From the cell containing the given text, extract its center point as (X, Y) coordinate. 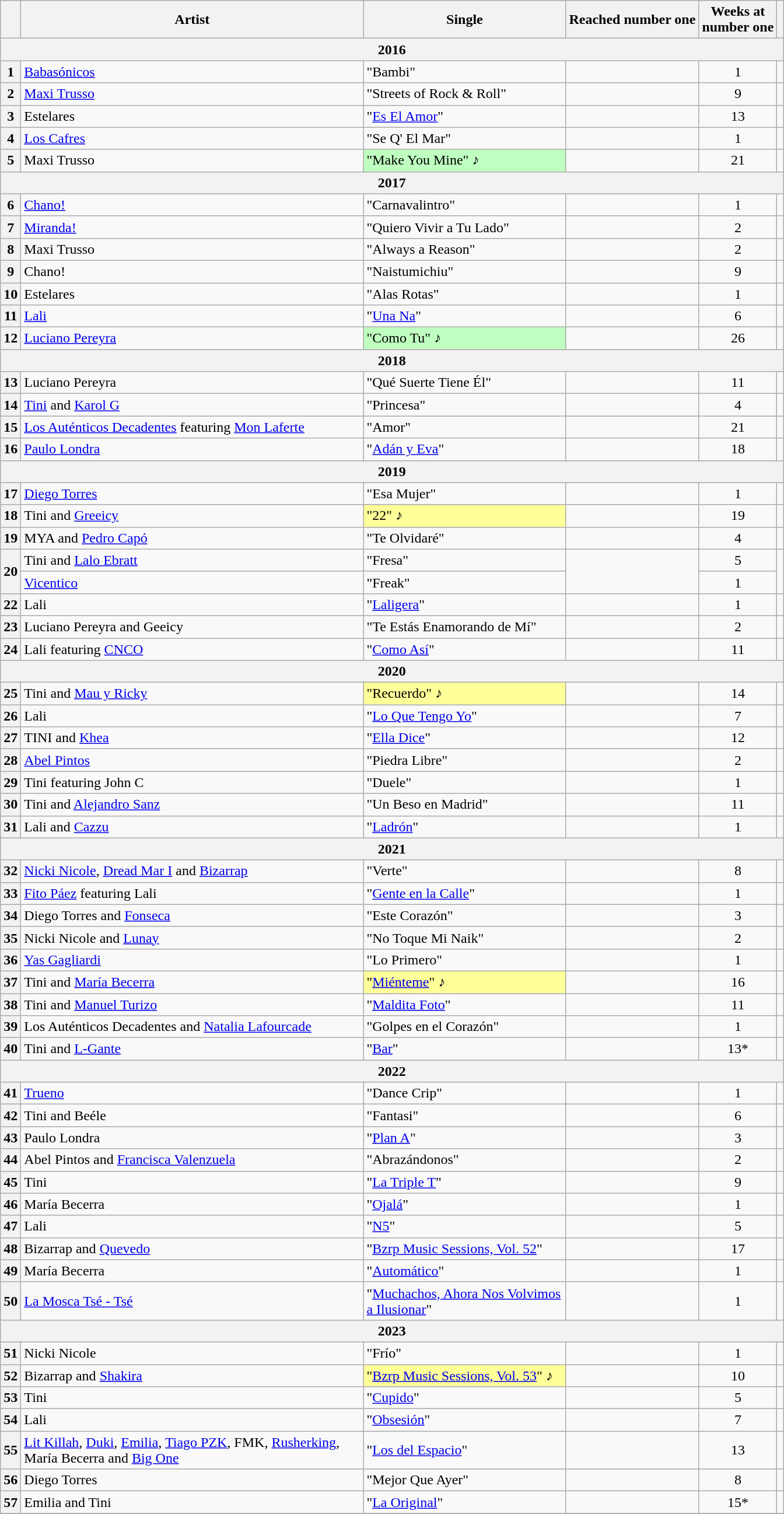
Lali and Cazzu (192, 827)
2021 (392, 849)
15 (10, 427)
Bizarrap and Quevedo (192, 1249)
Tini and Alejandro Sanz (192, 805)
20 (10, 571)
Tini and Karol G (192, 405)
Tini and Mau y Ricky (192, 694)
54 (10, 1420)
27 (10, 738)
"Obsesión" (464, 1420)
53 (10, 1398)
Fito Páez featuring Lali (192, 893)
"Laligera" (464, 604)
39 (10, 1027)
"Frío" (464, 1353)
Lali featuring CNCO (192, 649)
46 (10, 1204)
"Bzrp Music Sessions, Vol. 53" ♪ (464, 1375)
"Quiero Vivir a Tu Lado" (464, 227)
"Se Q' El Mar" (464, 138)
"Cupido" (464, 1398)
57 (10, 1502)
"N5" (464, 1226)
"Amor" (464, 427)
35 (10, 938)
Weeks atnumber one (738, 20)
"Lo Primero" (464, 960)
Artist (192, 20)
2022 (392, 1071)
47 (10, 1226)
45 (10, 1182)
38 (10, 1004)
Babasónicos (192, 72)
29 (10, 782)
TINI and Khea (192, 738)
44 (10, 1160)
28 (10, 760)
33 (10, 893)
"Muchachos, Ahora Nos Volvimos a Ilusionar" (464, 1301)
36 (10, 960)
Abel Pintos and Francisca Valenzuela (192, 1160)
"Gente en la Calle" (464, 893)
41 (10, 1093)
Yas Gagliardi (192, 960)
30 (10, 805)
"Bzrp Music Sessions, Vol. 52" (464, 1249)
"Miénteme" ♪ (464, 982)
"Adán y Eva" (464, 449)
42 (10, 1116)
Tini and Beéle (192, 1116)
2023 (392, 1331)
"Dance Crip" (464, 1093)
Tini and Greeicy (192, 516)
"Esa Mujer" (464, 494)
32 (10, 871)
50 (10, 1301)
"Recuerdo" ♪ (464, 694)
"Plan A" (464, 1138)
"Duele" (464, 782)
Nicki Nicole (192, 1353)
"Este Corazón" (464, 915)
15* (738, 1502)
"Una Na" (464, 316)
40 (10, 1049)
"Alas Rotas" (464, 293)
Tini and Manuel Turizo (192, 1004)
13* (738, 1049)
Nicki Nicole, Dread Mar I and Bizarrap (192, 871)
"Streets of Rock & Roll" (464, 94)
"Te Estás Enamorando de Mí" (464, 627)
"Fantasi" (464, 1116)
"Lo Que Tengo Yo" (464, 716)
49 (10, 1271)
"Carnavalintro" (464, 205)
"Ojalá" (464, 1204)
Emilia and Tini (192, 1502)
"Always a Reason" (464, 249)
Vicentico (192, 582)
Trueno (192, 1093)
55 (10, 1450)
31 (10, 827)
Diego Torres and Fonseca (192, 915)
"Piedra Libre" (464, 760)
Los Cafres (192, 138)
"Los del Espacio" (464, 1450)
"Ella Dice" (464, 738)
34 (10, 915)
"Naistumichiu" (464, 271)
Miranda! (192, 227)
51 (10, 1353)
"Fresa" (464, 560)
"Ladrón" (464, 827)
Abel Pintos (192, 760)
"Un Beso en Madrid" (464, 805)
2020 (392, 672)
"Freak" (464, 582)
"Golpes en el Corazón" (464, 1027)
37 (10, 982)
25 (10, 694)
Nicki Nicole and Lunay (192, 938)
"Princesa" (464, 405)
"Make You Mine" ♪ (464, 160)
Tini and María Becerra (192, 982)
24 (10, 649)
56 (10, 1480)
"Es El Amor" (464, 116)
2016 (392, 50)
23 (10, 627)
48 (10, 1249)
"Qué Suerte Tiene Él" (464, 383)
"Como Tu" ♪ (464, 338)
"La Original" (464, 1502)
Single (464, 20)
2018 (392, 361)
Bizarrap and Shakira (192, 1375)
"Automático" (464, 1271)
"Maldita Foto" (464, 1004)
"Verte" (464, 871)
MYA and Pedro Capó (192, 538)
Reached number one (632, 20)
La Mosca Tsé - Tsé (192, 1301)
2017 (392, 183)
"Mejor Que Ayer" (464, 1480)
Lit Killah, Duki, Emilia, Tiago PZK, FMK, Rusherking, María Becerra and Big One (192, 1450)
52 (10, 1375)
Tini and Lalo Ebratt (192, 560)
"Como Así" (464, 649)
"Te Olvidaré" (464, 538)
2019 (392, 471)
22 (10, 604)
Tini and L-Gante (192, 1049)
Los Auténticos Decadentes featuring Mon Laferte (192, 427)
43 (10, 1138)
"No Toque Mi Naik" (464, 938)
Luciano Pereyra and Geeicy (192, 627)
"Bar" (464, 1049)
"La Triple T" (464, 1182)
"22" ♪ (464, 516)
Los Auténticos Decadentes and Natalia Lafourcade (192, 1027)
"Bambi" (464, 72)
"Abrazándonos" (464, 1160)
Tini featuring John C (192, 782)
